Scan for the cell matching the given text and deliver its [X, Y] coordinate at center. 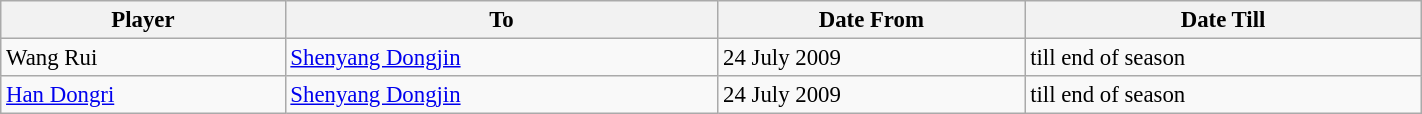
To [502, 20]
Date Till [1223, 20]
Date From [872, 20]
Han Dongri [143, 95]
Wang Rui [143, 58]
Player [143, 20]
